Search for the cell housing the specified text and yield its (x, y) center coordinate. 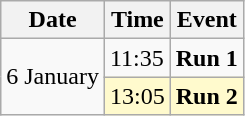
Run 1 (206, 58)
Time (137, 20)
13:05 (137, 96)
Run 2 (206, 96)
11:35 (137, 58)
Date (53, 20)
6 January (53, 77)
Event (206, 20)
